From the cell containing the given text, extract its center point as (X, Y) coordinate. 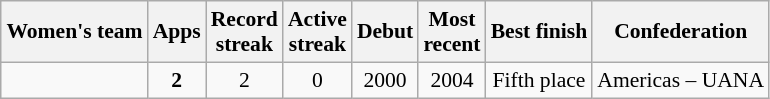
Activestreak (318, 32)
2000 (386, 80)
Best finish (540, 32)
Fifth place (540, 80)
Mostrecent (452, 32)
Debut (386, 32)
Americas – UANA (680, 80)
Recordstreak (244, 32)
2004 (452, 80)
0 (318, 80)
Women's team (74, 32)
Apps (177, 32)
Confederation (680, 32)
